Return the [x, y] coordinate for the center point of the cell that contains the specified text.  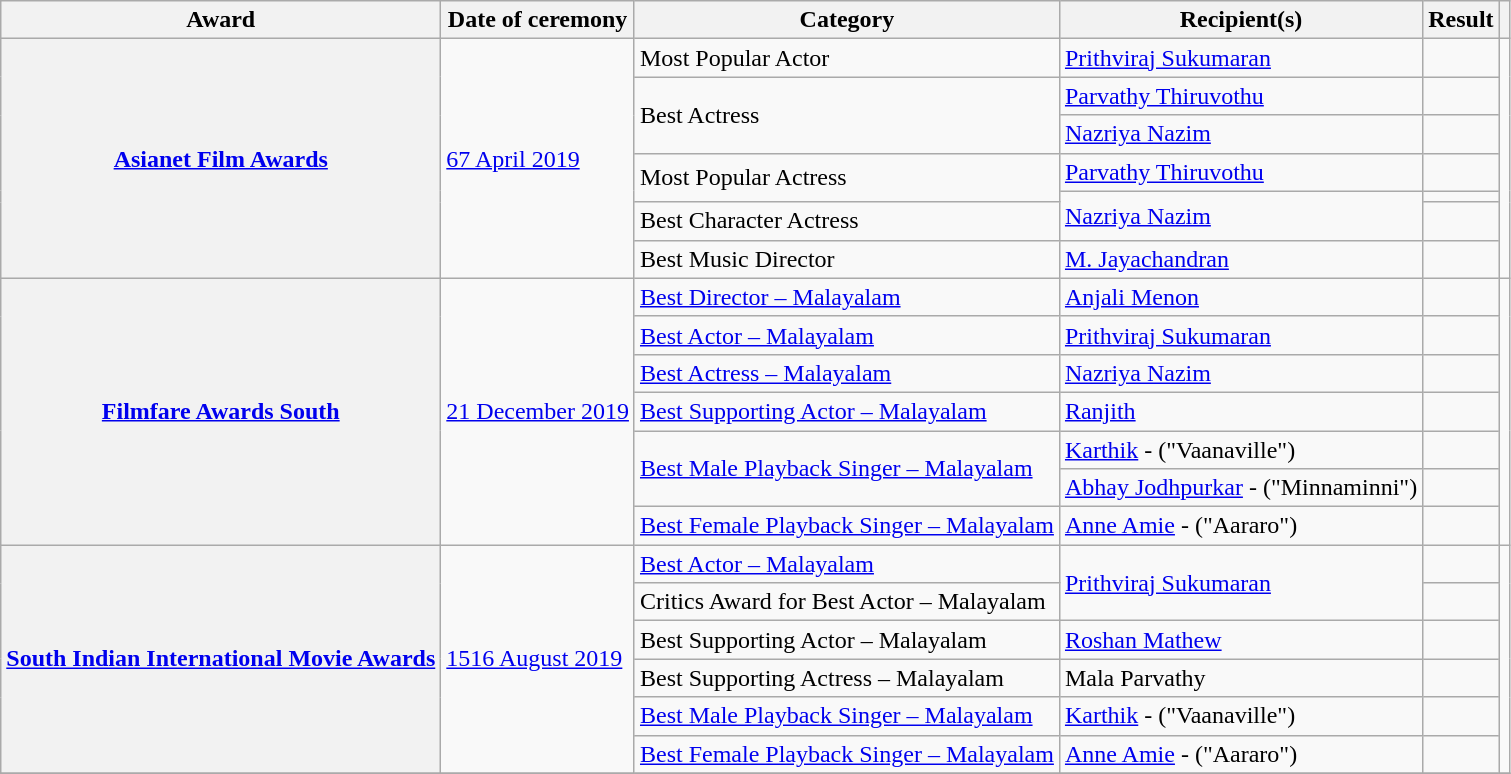
21 December 2019 [538, 411]
67 April 2019 [538, 158]
Recipient(s) [1240, 20]
Award [221, 20]
Critics Award for Best Actor – Malayalam [846, 602]
South Indian International Movie Awards [221, 659]
Most Popular Actor [846, 58]
Best Character Actress [846, 221]
Category [846, 20]
Result [1461, 20]
Asianet Film Awards [221, 158]
Roshan Mathew [1240, 640]
M. Jayachandran [1240, 259]
Abhay Jodhpurkar - ("Minnaminni") [1240, 488]
Date of ceremony [538, 20]
Mala Parvathy [1240, 678]
1516 August 2019 [538, 659]
Best Actress – Malayalam [846, 373]
Most Popular Actress [846, 178]
Ranjith [1240, 411]
Best Director – Malayalam [846, 297]
Best Supporting Actress – Malayalam [846, 678]
Best Music Director [846, 259]
Anjali Menon [1240, 297]
Filmfare Awards South [221, 411]
Best Actress [846, 115]
